Search for the cell housing the specified text and yield its (x, y) center coordinate. 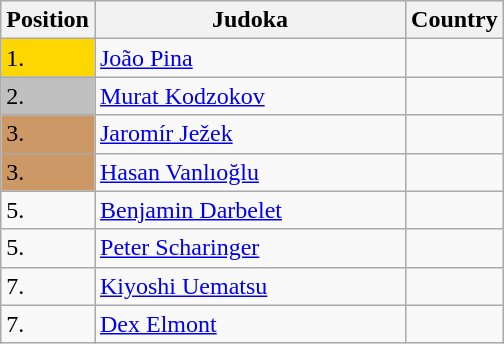
Position (48, 20)
Benjamin Darbelet (250, 210)
Jaromír Ježek (250, 134)
Dex Elmont (250, 324)
Hasan Vanlıoğlu (250, 172)
2. (48, 96)
Country (455, 20)
João Pina (250, 58)
Kiyoshi Uematsu (250, 286)
Murat Kodzokov (250, 96)
Peter Scharinger (250, 248)
Judoka (250, 20)
1. (48, 58)
